Provide the [x, y] coordinate of the cell's center where the given text is located.  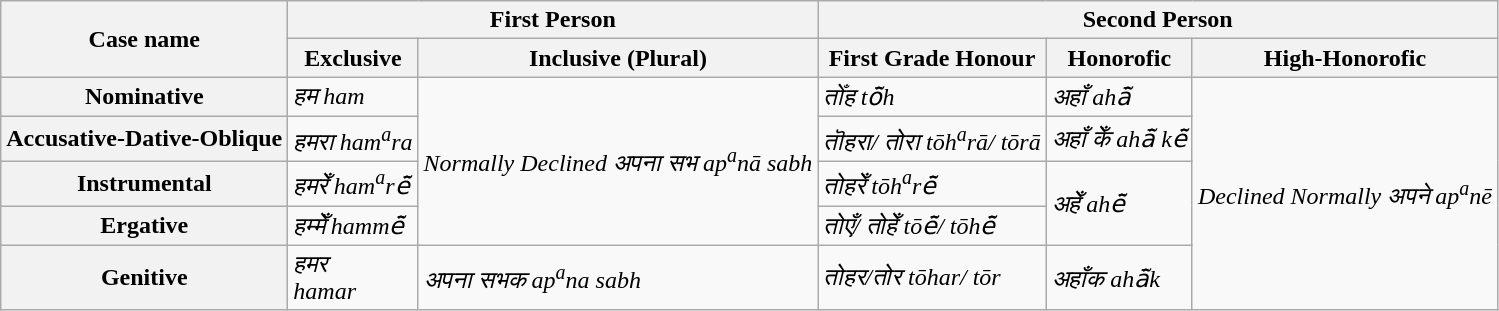
अहाँक ahā̃k [1119, 278]
First Person [553, 20]
अहाँ ahā̃ [1119, 97]
हम ham [353, 97]
Declined Normally अपने apanē [1344, 194]
अहेँ ahē̃ [1119, 203]
Instrumental [144, 184]
Genitive [144, 278]
हमरेँ hamarē̃ [353, 184]
अहाँ केँ ahā̃ kē̃ [1119, 138]
Ergative [144, 226]
Exclusive [353, 58]
High-Honorofic [1344, 58]
Honorofic [1119, 58]
तोएँ/ तोहेँ tōē̃/ tōhē̃ [932, 226]
Accusative-Dative-Oblique [144, 138]
तोहरेँ tōharē̃ [932, 184]
हमरा hamara [353, 138]
Inclusive (Plural) [618, 58]
Normally Declined अपना सभ apanā sabh [618, 161]
तोहर/तोर tōhar/ tōr [932, 278]
हम्मेँ hammē̃ [353, 226]
Case name [144, 39]
Second Person [1158, 20]
तॊहरा/ तोरा tōharā/ tōrā [932, 138]
Nominative [144, 97]
हमरhamar [353, 278]
तोँह tō̃h [932, 97]
अपना सभक apana sabh [618, 278]
First Grade Honour [932, 58]
